Detect which cell encompasses the target text, then output its (x, y) center coordinate. 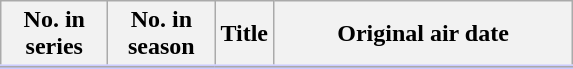
Original air date (422, 34)
No. in season (162, 34)
Title (244, 34)
No. in series (54, 34)
